Extract the [X, Y] coordinate from the center of the cell holding the provided text.  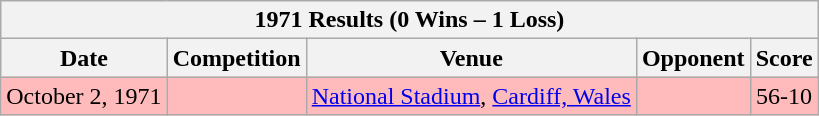
56-10 [784, 96]
Competition [236, 58]
October 2, 1971 [84, 96]
Date [84, 58]
National Stadium, Cardiff, Wales [471, 96]
Score [784, 58]
1971 Results (0 Wins – 1 Loss) [410, 20]
Opponent [693, 58]
Venue [471, 58]
